Extract the (x, y) coordinate from the center of the cell holding the provided text.  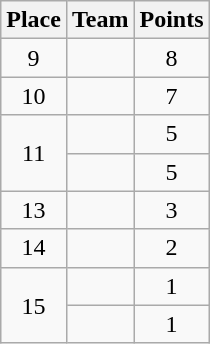
9 (34, 58)
10 (34, 96)
11 (34, 153)
7 (172, 96)
15 (34, 305)
Points (172, 20)
13 (34, 210)
Place (34, 20)
3 (172, 210)
2 (172, 248)
8 (172, 58)
Team (100, 20)
14 (34, 248)
